Detect which cell encompasses the target text, then output its [X, Y] center coordinate. 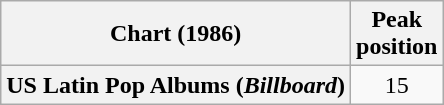
15 [397, 85]
Peakposition [397, 34]
US Latin Pop Albums (Billboard) [176, 85]
Chart (1986) [176, 34]
